Determine the (X, Y) coordinate at the center of the cell enclosing the given text.  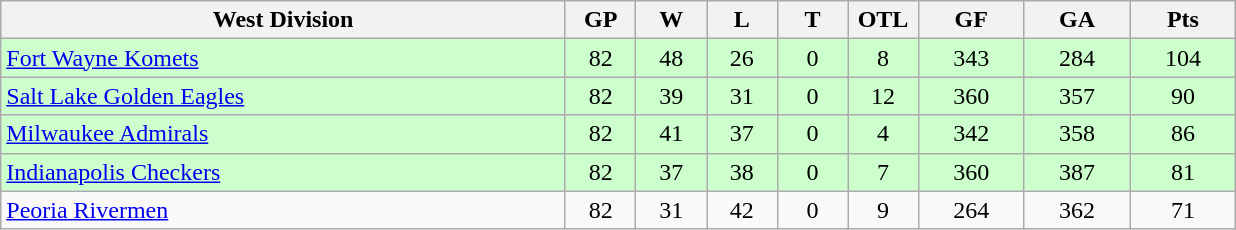
GF (971, 20)
39 (672, 96)
Indianapolis Checkers (284, 172)
42 (742, 210)
Salt Lake Golden Eagles (284, 96)
West Division (284, 20)
T (812, 20)
86 (1183, 134)
4 (884, 134)
L (742, 20)
38 (742, 172)
284 (1077, 58)
W (672, 20)
343 (971, 58)
41 (672, 134)
9 (884, 210)
8 (884, 58)
Pts (1183, 20)
7 (884, 172)
71 (1183, 210)
264 (971, 210)
48 (672, 58)
357 (1077, 96)
387 (1077, 172)
362 (1077, 210)
Peoria Rivermen (284, 210)
GP (600, 20)
OTL (884, 20)
90 (1183, 96)
12 (884, 96)
104 (1183, 58)
Milwaukee Admirals (284, 134)
GA (1077, 20)
81 (1183, 172)
26 (742, 58)
342 (971, 134)
Fort Wayne Komets (284, 58)
358 (1077, 134)
